Detect which cell encompasses the target text, then output its (x, y) center coordinate. 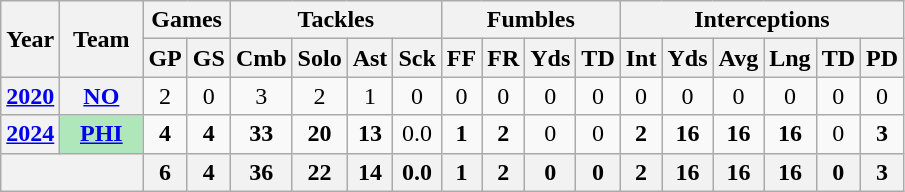
Interceptions (762, 20)
Sck (417, 58)
2020 (30, 96)
FR (504, 58)
Fumbles (530, 20)
6 (165, 172)
2024 (30, 134)
Solo (320, 58)
Year (30, 39)
22 (320, 172)
PHI (102, 134)
Tackles (336, 20)
36 (261, 172)
Cmb (261, 58)
Ast (370, 58)
Int (641, 58)
14 (370, 172)
Games (186, 20)
NO (102, 96)
FF (461, 58)
Team (102, 39)
PD (882, 58)
GS (208, 58)
Lng (790, 58)
13 (370, 134)
20 (320, 134)
Avg (738, 58)
33 (261, 134)
GP (165, 58)
